Scan for the cell matching the given text and deliver its [x, y] coordinate at center. 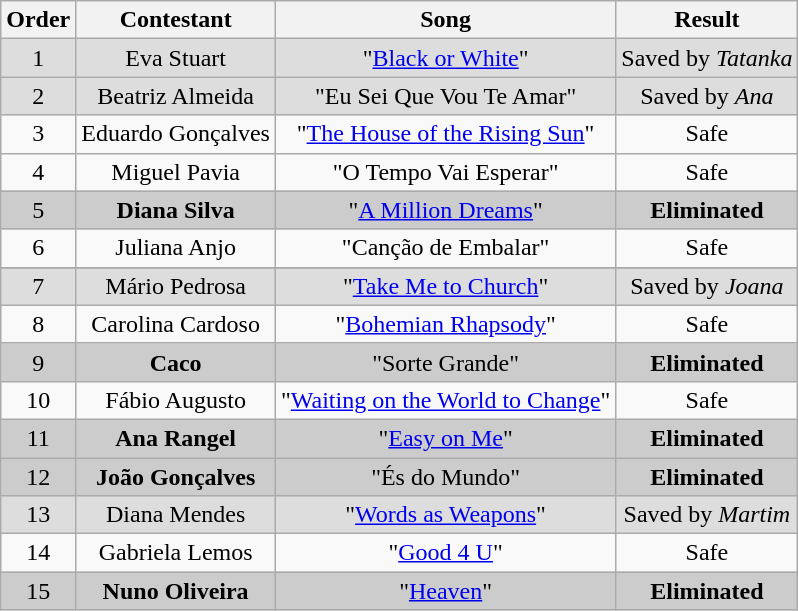
"Good 4 U" [445, 553]
Diana Mendes [176, 515]
14 [38, 553]
"Eu Sei Que Vou Te Amar" [445, 96]
"A Million Dreams" [445, 210]
12 [38, 477]
Caco [176, 362]
Beatriz Almeida [176, 96]
Contestant [176, 20]
"Sorte Grande" [445, 362]
1 [38, 58]
Diana Silva [176, 210]
7 [38, 286]
Saved by Ana [707, 96]
Fábio Augusto [176, 400]
Nuno Oliveira [176, 591]
"Waiting on the World to Change" [445, 400]
"Bohemian Rhapsody" [445, 324]
"Canção de Embalar" [445, 248]
11 [38, 438]
Order [38, 20]
"És do Mundo" [445, 477]
"Take Me to Church" [445, 286]
10 [38, 400]
5 [38, 210]
"Heaven" [445, 591]
"The House of the Rising Sun" [445, 134]
Ana Rangel [176, 438]
Result [707, 20]
"Black or White" [445, 58]
João Gonçalves [176, 477]
Mário Pedrosa [176, 286]
Gabriela Lemos [176, 553]
3 [38, 134]
Miguel Pavia [176, 172]
Saved by Martim [707, 515]
Eduardo Gonçalves [176, 134]
6 [38, 248]
Saved by Joana [707, 286]
Song [445, 20]
15 [38, 591]
Juliana Anjo [176, 248]
"Easy on Me" [445, 438]
Eva Stuart [176, 58]
Carolina Cardoso [176, 324]
"Words as Weapons" [445, 515]
Saved by Tatanka [707, 58]
"O Tempo Vai Esperar" [445, 172]
2 [38, 96]
13 [38, 515]
9 [38, 362]
4 [38, 172]
8 [38, 324]
